For the text-containing cell, return its midpoint in [x, y] coordinate format. 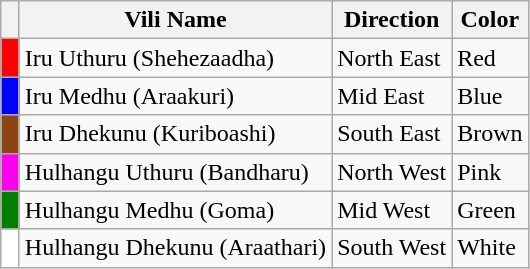
Green [490, 210]
South West [392, 248]
Mid West [392, 210]
Blue [490, 96]
Iru Medhu (Araakuri) [175, 96]
Brown [490, 134]
North East [392, 58]
Hulhangu Dhekunu (Araathari) [175, 248]
South East [392, 134]
White [490, 248]
Color [490, 20]
Direction [392, 20]
Mid East [392, 96]
Hulhangu Uthuru (Bandharu) [175, 172]
North West [392, 172]
Iru Uthuru (Shehezaadha) [175, 58]
Hulhangu Medhu (Goma) [175, 210]
Red [490, 58]
Iru Dhekunu (Kuriboashi) [175, 134]
Vili Name [175, 20]
Pink [490, 172]
